Return [x, y] of the center of cell containing provided text 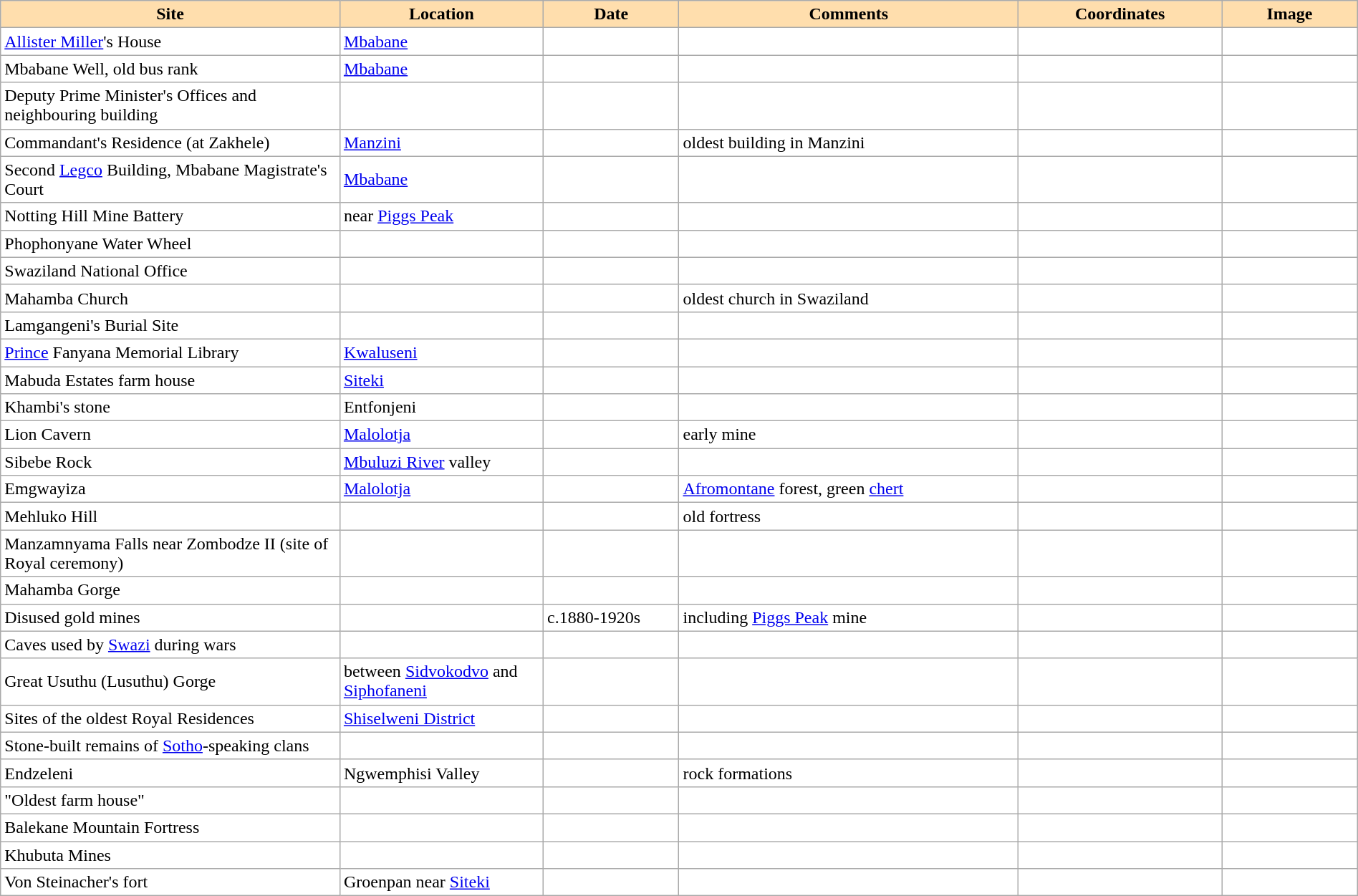
Siteki [441, 380]
Sites of the oldest Royal Residences [170, 718]
Lion Cavern [170, 435]
Coordinates [1120, 14]
Location [441, 14]
oldest church in Swaziland [849, 298]
Commandant's Residence (at Zakhele) [170, 143]
Date [612, 14]
early mine [849, 435]
Great Usuthu (Lusuthu) Gorge [170, 682]
near Piggs Peak [441, 216]
Afromontane forest, green chert [849, 489]
Emgwayiza [170, 489]
Second Legco Building, Mbabane Magistrate's Court [170, 179]
Mehluko Hill [170, 516]
Allister Miller's House [170, 42]
Swaziland National Office [170, 271]
Lamgangeni's Burial Site [170, 325]
Comments [849, 14]
Caves used by Swazi during wars [170, 645]
Mbuluzi River valley [441, 462]
Ngwemphisi Valley [441, 773]
Disused gold mines [170, 617]
Notting Hill Mine Battery [170, 216]
Kwaluseni [441, 352]
Mbabane Well, old bus rank [170, 69]
between Sidvokodvo and Siphofaneni [441, 682]
Prince Fanyana Memorial Library [170, 352]
Mahamba Church [170, 298]
old fortress [849, 516]
Balekane Mountain Fortress [170, 827]
Mahamba Gorge [170, 590]
Site [170, 14]
oldest building in Manzini [849, 143]
Entfonjeni [441, 408]
rock formations [849, 773]
Phophonyane Water Wheel [170, 244]
Sibebe Rock [170, 462]
Endzeleni [170, 773]
"Oldest farm house" [170, 800]
Von Steinacher's fort [170, 882]
Groenpan near Siteki [441, 882]
Shiselweni District [441, 718]
Khambi's stone [170, 408]
Deputy Prime Minister's Offices and neighbouring building [170, 106]
Mabuda Estates farm house [170, 380]
Khubuta Mines [170, 854]
including Piggs Peak mine [849, 617]
c.1880-1920s [612, 617]
Manzini [441, 143]
Manzamnyama Falls near Zombodze II (site of Royal ceremony) [170, 553]
Stone-built remains of Sotho-speaking clans [170, 746]
Image [1289, 14]
